Locate the cell with the specified text and output its (X, Y) center coordinate. 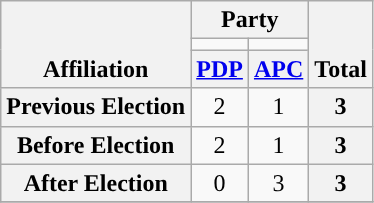
Affiliation (96, 44)
Party (250, 20)
PDP (220, 69)
After Election (96, 183)
APC (278, 69)
0 (220, 183)
Before Election (96, 145)
Total (341, 44)
Previous Election (96, 107)
